Determine the [x, y] coordinate at the center of the cell enclosing the given text.  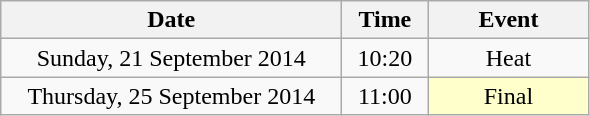
10:20 [385, 58]
Sunday, 21 September 2014 [172, 58]
11:00 [385, 96]
Thursday, 25 September 2014 [172, 96]
Heat [508, 58]
Event [508, 20]
Time [385, 20]
Final [508, 96]
Date [172, 20]
